Return the [x, y] coordinate for the center point of the cell that contains the specified text.  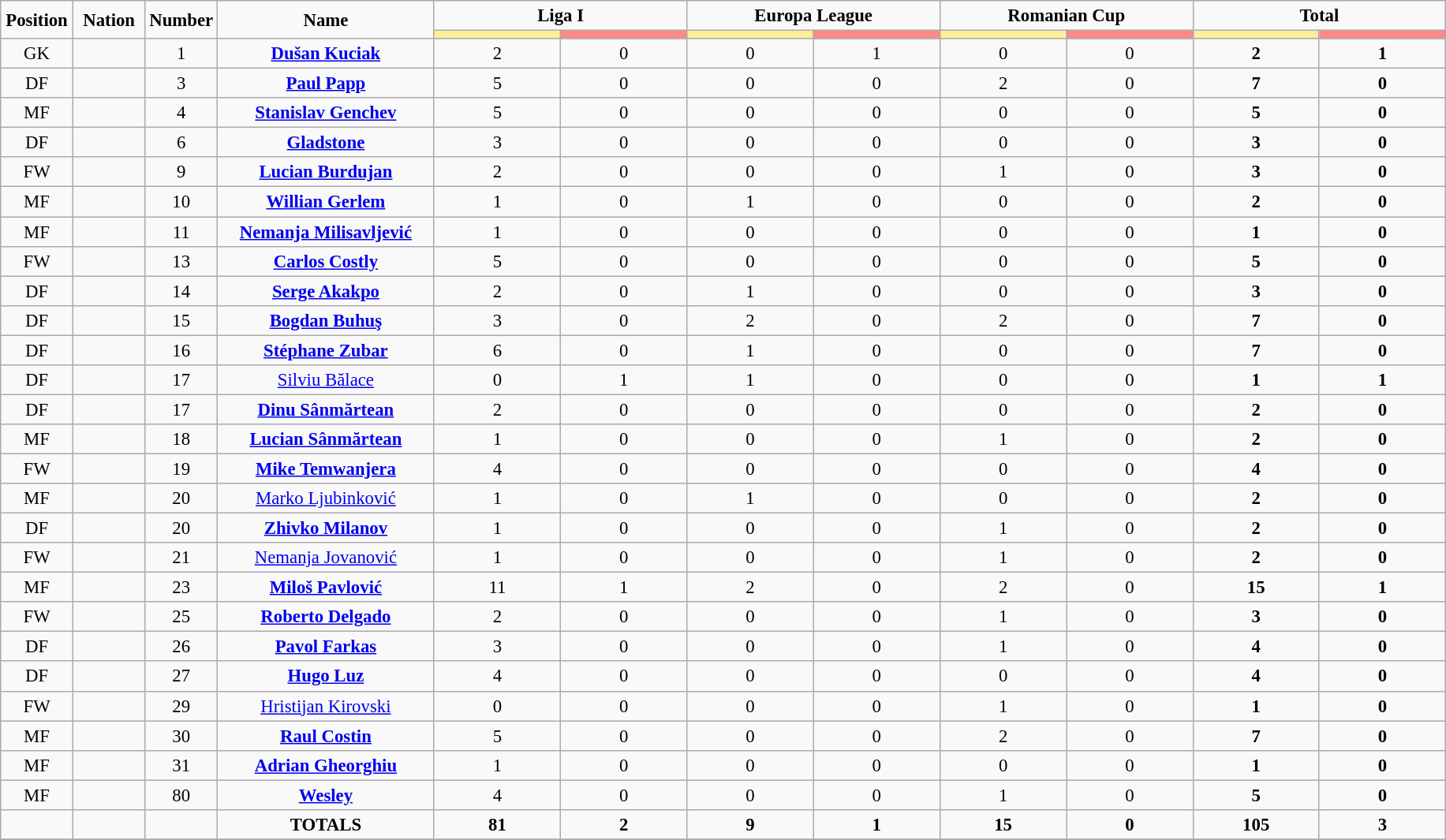
Miloš Pavlović [327, 588]
Stéphane Zubar [327, 350]
Lucian Sânmărtean [327, 439]
Mike Temwanjera [327, 469]
Hristijan Kirovski [327, 706]
30 [181, 736]
80 [181, 795]
Marko Ljubinković [327, 498]
105 [1256, 825]
25 [181, 617]
Bogdan Buhuş [327, 320]
14 [181, 291]
Lucian Burdujan [327, 173]
Dinu Sânmărtean [327, 409]
Carlos Costly [327, 261]
Wesley [327, 795]
Silviu Bălace [327, 380]
26 [181, 647]
81 [497, 825]
18 [181, 439]
Hugo Luz [327, 677]
Romanian Cup [1067, 16]
Total [1319, 16]
13 [181, 261]
Europa League [814, 16]
Willian Gerlem [327, 202]
Name [327, 20]
Position [37, 20]
10 [181, 202]
Zhivko Milanov [327, 528]
Nation [109, 20]
16 [181, 350]
Serge Akakpo [327, 291]
Roberto Delgado [327, 617]
Number [181, 20]
Nemanja Milisavljević [327, 232]
31 [181, 765]
Raul Costin [327, 736]
Paul Papp [327, 84]
Dušan Kuciak [327, 54]
23 [181, 588]
Nemanja Jovanović [327, 558]
Stanislav Genchev [327, 113]
29 [181, 706]
27 [181, 677]
21 [181, 558]
Pavol Farkas [327, 647]
Gladstone [327, 143]
Liga I [560, 16]
GK [37, 54]
TOTALS [327, 825]
19 [181, 469]
Adrian Gheorghiu [327, 765]
